Extract the (x, y) coordinate from the center of the cell holding the provided text.  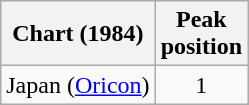
Chart (1984) (78, 34)
Peakposition (201, 34)
Japan (Oricon) (78, 85)
1 (201, 85)
